Search for the cell housing the specified text and yield its [x, y] center coordinate. 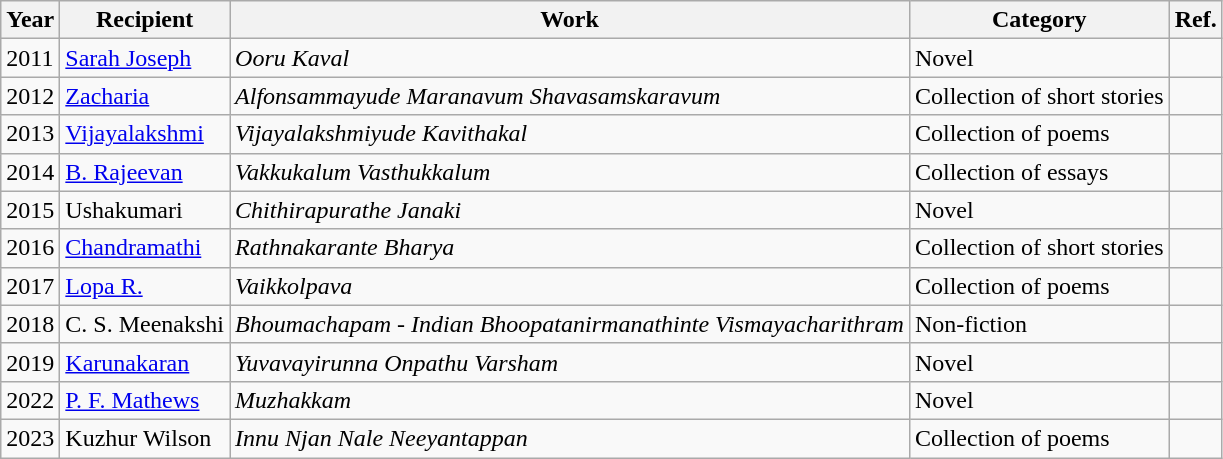
Vijayalakshmiyude Kavithakal [570, 134]
Kuzhur Wilson [145, 438]
Year [30, 20]
2014 [30, 172]
Yuvavayirunna Onpathu Varsham [570, 362]
Bhoumachapam - Indian Bhoopatanirmanathinte Vismayacharithram [570, 324]
C. S. Meenakshi [145, 324]
Ref. [1196, 20]
Collection of essays [1039, 172]
Vijayalakshmi [145, 134]
Innu Njan Nale Neeyantappan [570, 438]
2015 [30, 210]
Category [1039, 20]
2022 [30, 400]
Work [570, 20]
Muzhakkam [570, 400]
Alfonsammayude Maranavum Shavasamskaravum [570, 96]
P. F. Mathews [145, 400]
2018 [30, 324]
Sarah Joseph [145, 58]
Lopa R. [145, 286]
Ooru Kaval [570, 58]
B. Rajeevan [145, 172]
Non-fiction [1039, 324]
Chithirapurathe Janaki [570, 210]
2017 [30, 286]
Vaikkolpava [570, 286]
2016 [30, 248]
Karunakaran [145, 362]
2013 [30, 134]
Zacharia [145, 96]
Vakkukalum Vasthukkalum [570, 172]
Rathnakarante Bharya [570, 248]
Chandramathi [145, 248]
Recipient [145, 20]
2011 [30, 58]
2019 [30, 362]
2012 [30, 96]
Ushakumari [145, 210]
2023 [30, 438]
